Capture the cell that displays the provided text and extract its (x, y) central coordinate. 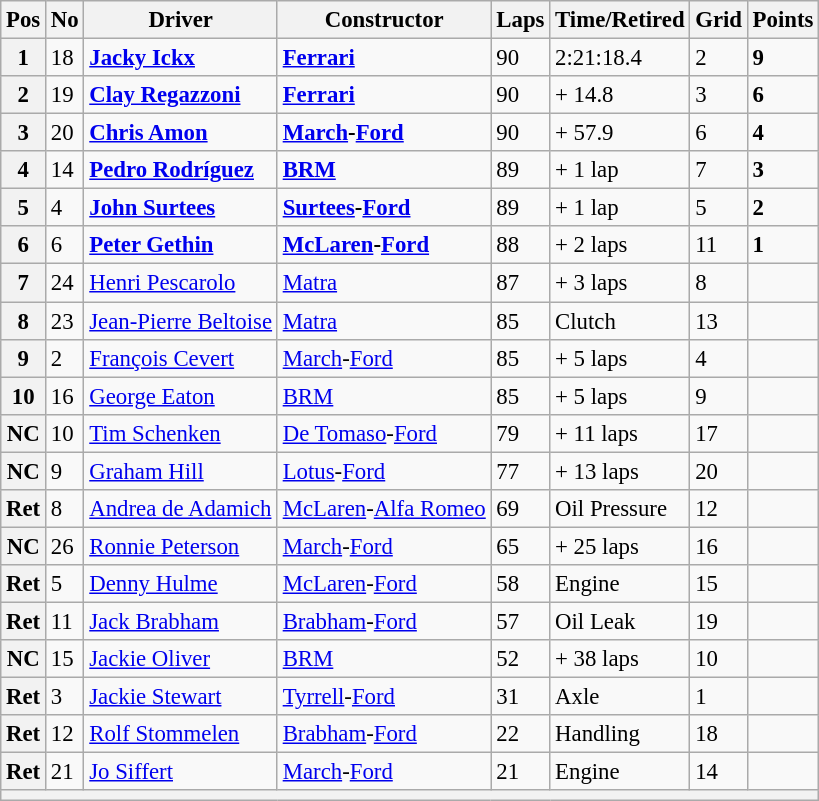
+ 25 laps (620, 546)
George Eaton (180, 396)
Rolf Stommelen (180, 734)
Oil Leak (620, 621)
Jackie Stewart (180, 697)
Points (782, 20)
Oil Pressure (620, 509)
24 (65, 283)
77 (520, 471)
69 (520, 509)
57 (520, 621)
McLaren-Alfa Romeo (384, 509)
Henri Pescarolo (180, 283)
Clutch (620, 321)
Andrea de Adamich (180, 509)
Ronnie Peterson (180, 546)
Lotus-Ford (384, 471)
26 (65, 546)
+ 38 laps (620, 659)
Surtees-Ford (384, 208)
+ 13 laps (620, 471)
Pedro Rodríguez (180, 170)
87 (520, 283)
Clay Regazzoni (180, 95)
Tyrrell-Ford (384, 697)
Driver (180, 20)
De Tomaso-Ford (384, 433)
31 (520, 697)
23 (65, 321)
Jackie Oliver (180, 659)
Denny Hulme (180, 584)
Grid (718, 20)
Time/Retired (620, 20)
+ 57.9 (620, 133)
+ 2 laps (620, 245)
Jo Siffert (180, 772)
Axle (620, 697)
Chris Amon (180, 133)
Laps (520, 20)
2:21:18.4 (620, 58)
Jacky Ickx (180, 58)
John Surtees (180, 208)
13 (718, 321)
Handling (620, 734)
François Cevert (180, 358)
22 (520, 734)
Tim Schenken (180, 433)
17 (718, 433)
79 (520, 433)
Pos (24, 20)
Peter Gethin (180, 245)
Constructor (384, 20)
Jack Brabham (180, 621)
65 (520, 546)
+ 11 laps (620, 433)
Jean-Pierre Beltoise (180, 321)
No (65, 20)
+ 3 laps (620, 283)
58 (520, 584)
52 (520, 659)
+ 14.8 (620, 95)
Graham Hill (180, 471)
88 (520, 245)
